Pinpoint the cell where the given text exists, returning its (X, Y) midpoint coordinate. 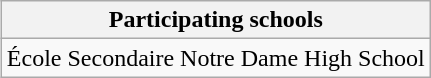
École Secondaire Notre Dame High School (216, 58)
Participating schools (216, 20)
